Locate the cell with the specified text and output its (x, y) center coordinate. 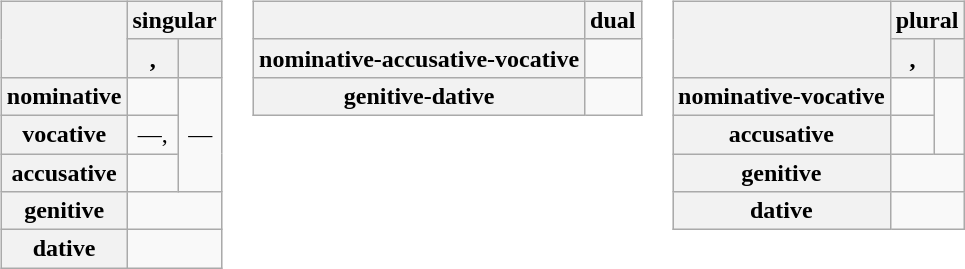
singular (174, 20)
nominative-vocative (781, 96)
dual (613, 20)
— (200, 134)
nominative (64, 96)
genitive-dative (420, 96)
nominative-accusative-vocative (420, 58)
plural (927, 20)
—, (152, 134)
vocative (64, 134)
